Return (X, Y) of the center of cell containing provided text 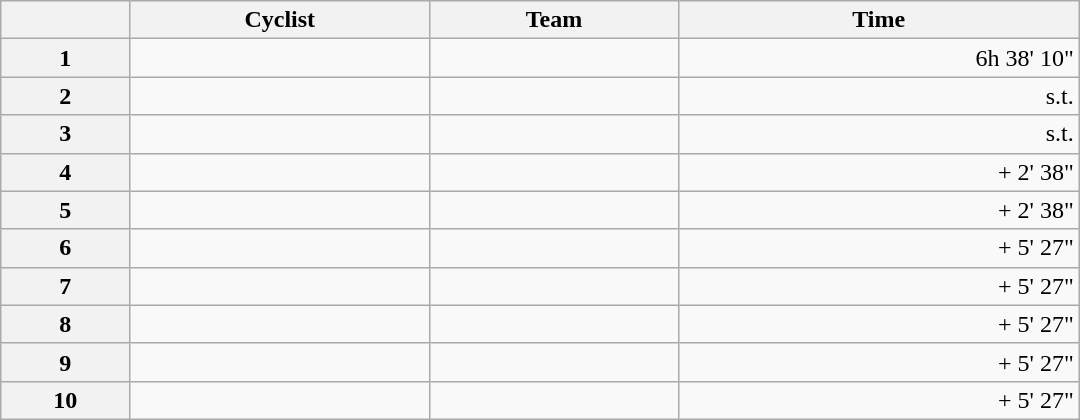
3 (66, 134)
10 (66, 400)
8 (66, 324)
5 (66, 210)
6h 38' 10" (878, 58)
Cyclist (280, 20)
2 (66, 96)
Time (878, 20)
6 (66, 248)
9 (66, 362)
7 (66, 286)
4 (66, 172)
Team (554, 20)
1 (66, 58)
